Return (x, y) of the center of cell containing provided text 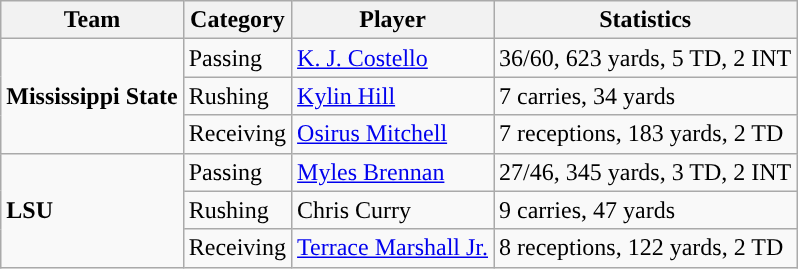
Terrace Marshall Jr. (393, 248)
Chris Curry (393, 210)
7 receptions, 183 yards, 2 TD (646, 134)
Osirus Mitchell (393, 134)
9 carries, 47 yards (646, 210)
Kylin Hill (393, 96)
36/60, 623 yards, 5 TD, 2 INT (646, 58)
Statistics (646, 20)
8 receptions, 122 yards, 2 TD (646, 248)
Category (237, 20)
K. J. Costello (393, 58)
LSU (92, 210)
27/46, 345 yards, 3 TD, 2 INT (646, 172)
Myles Brennan (393, 172)
Player (393, 20)
Mississippi State (92, 96)
7 carries, 34 yards (646, 96)
Team (92, 20)
